Determine the (x, y) coordinate at the center of the cell enclosing the given text.  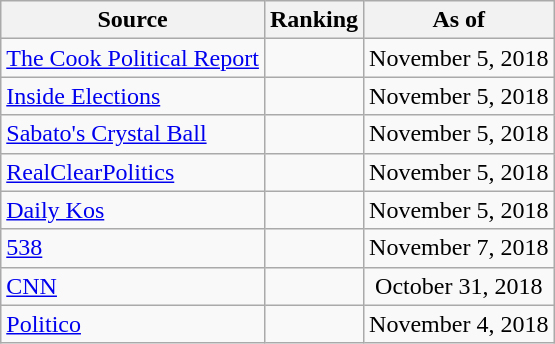
November 7, 2018 (459, 248)
CNN (133, 286)
Source (133, 20)
Ranking (314, 20)
The Cook Political Report (133, 58)
October 31, 2018 (459, 286)
538 (133, 248)
Politico (133, 324)
Daily Kos (133, 210)
November 4, 2018 (459, 324)
RealClearPolitics (133, 172)
Sabato's Crystal Ball (133, 134)
As of (459, 20)
Inside Elections (133, 96)
